Extract the (X, Y) coordinate from the center of the cell holding the provided text.  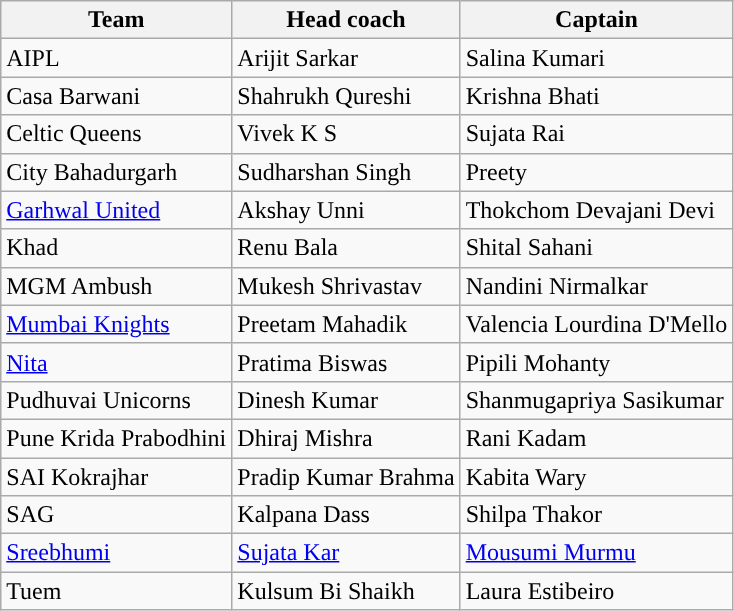
Salina Kumari (596, 58)
Pradip Kumar Brahma (346, 477)
Pudhuvai Unicorns (116, 400)
Sreebhumi (116, 553)
Renu Bala (346, 248)
Vivek K S (346, 134)
Kalpana Dass (346, 515)
SAG (116, 515)
Pipili Mohanty (596, 362)
AIPL (116, 58)
Shilpa Thakor (596, 515)
Dhiraj Mishra (346, 438)
Mumbai Knights (116, 324)
Mousumi Murmu (596, 553)
Pune Krida Prabodhini (116, 438)
Krishna Bhati (596, 96)
Pratima Biswas (346, 362)
Casa Barwani (116, 96)
Captain (596, 20)
Rani Kadam (596, 438)
Laura Estibeiro (596, 591)
Nandini Nirmalkar (596, 286)
Kabita Wary (596, 477)
Shital Sahani (596, 248)
Mukesh Shrivastav (346, 286)
Shanmugapriya Sasikumar (596, 400)
SAI Kokrajhar (116, 477)
Garhwal United (116, 210)
Arijit Sarkar (346, 58)
Preetam Mahadik (346, 324)
Celtic Queens (116, 134)
Head coach (346, 20)
Shahrukh Qureshi (346, 96)
City Bahadurgarh (116, 172)
Valencia Lourdina D'Mello (596, 324)
Sudharshan Singh (346, 172)
Team (116, 20)
MGM Ambush (116, 286)
Nita (116, 362)
Thokchom Devajani Devi (596, 210)
Kulsum Bi Shaikh (346, 591)
Khad (116, 248)
Preety (596, 172)
Dinesh Kumar (346, 400)
Tuem (116, 591)
Sujata Rai (596, 134)
Sujata Kar (346, 553)
Akshay Unni (346, 210)
